Determine the (x, y) coordinate at the center of the cell enclosing the given text.  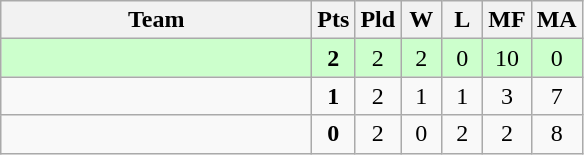
10 (507, 58)
Pts (334, 20)
L (462, 20)
Pld (378, 20)
3 (507, 96)
MA (556, 20)
8 (556, 134)
W (422, 20)
MF (507, 20)
7 (556, 96)
Team (156, 20)
